Output the [x, y] coordinate of the center of the cell containing the given text.  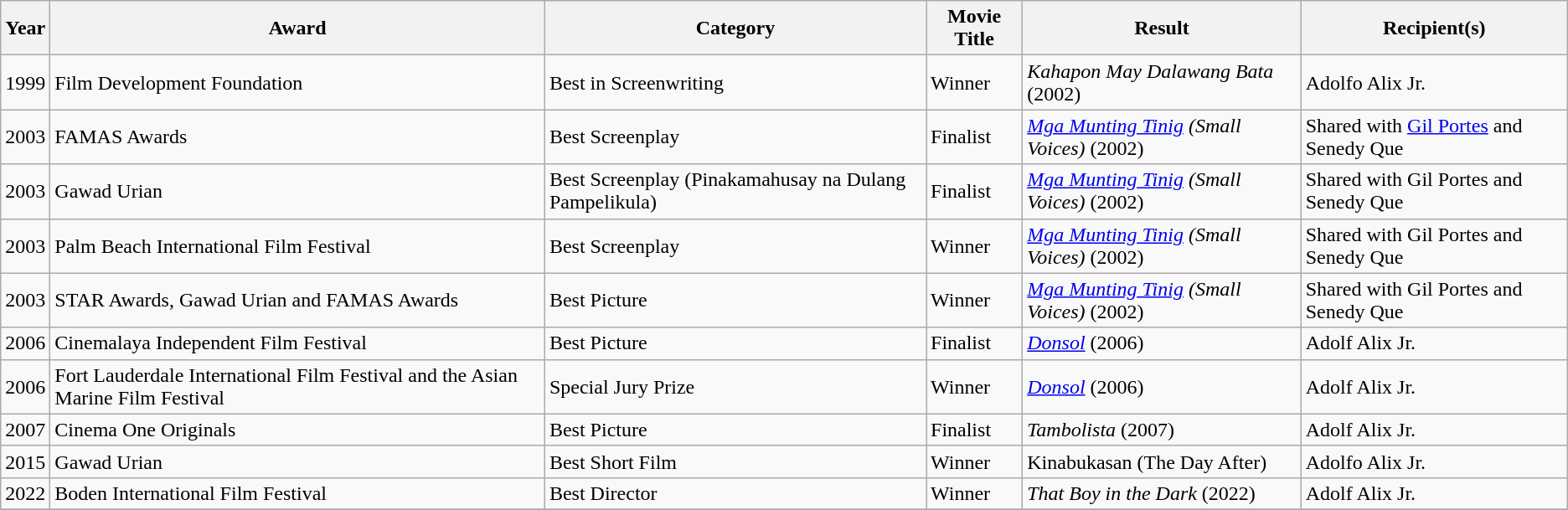
Result [1163, 28]
1999 [25, 82]
Best in Screenwriting [735, 82]
Recipient(s) [1434, 28]
Best Short Film [735, 461]
Movie Title [975, 28]
Film Development Foundation [298, 82]
2022 [25, 493]
Cinemalaya Independent Film Festival [298, 343]
Fort Lauderdale International Film Festival and the Asian Marine Film Festival [298, 387]
Special Jury Prize [735, 387]
Best Screenplay (Pinakamahusay na Dulang Pampelikula) [735, 191]
Kahapon May Dalawang Bata (2002) [1163, 82]
Boden International Film Festival [298, 493]
2007 [25, 430]
Kinabukasan (The Day After) [1163, 461]
Palm Beach International Film Festival [298, 246]
Category [735, 28]
Award [298, 28]
FAMAS Awards [298, 137]
STAR Awards, Gawad Urian and FAMAS Awards [298, 300]
That Boy in the Dark (2022) [1163, 493]
2015 [25, 461]
Best Director [735, 493]
Cinema One Originals [298, 430]
Year [25, 28]
Tambolista (2007) [1163, 430]
